Pinpoint the cell where the given text exists, returning its (X, Y) midpoint coordinate. 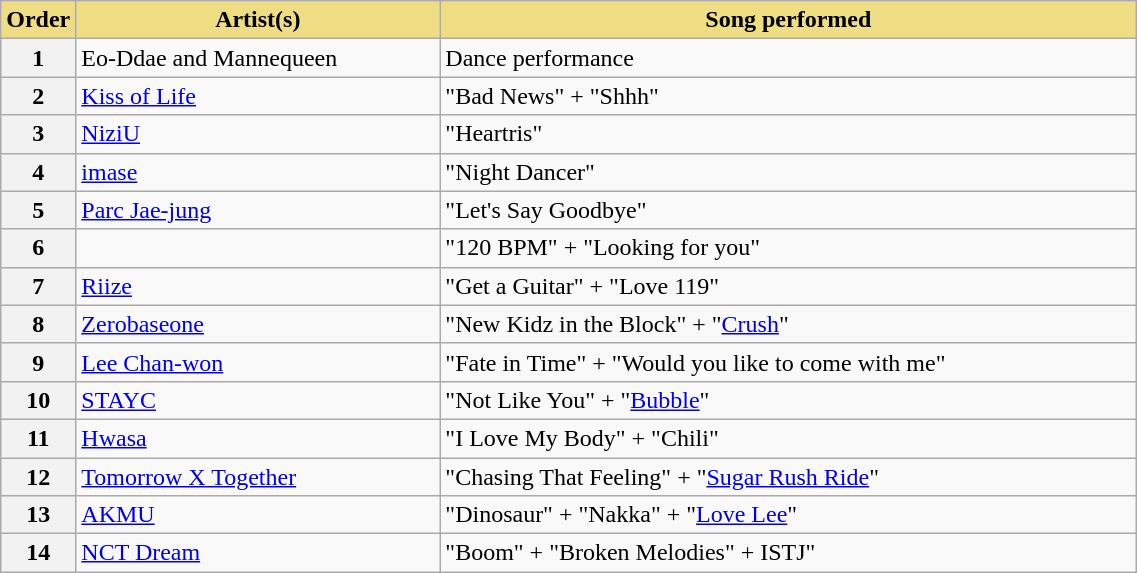
Zerobaseone (258, 324)
Lee Chan-won (258, 362)
"Chasing That Feeling" + "Sugar Rush Ride" (788, 477)
12 (38, 477)
1 (38, 58)
"Fate in Time" + "Would you like to come with me" (788, 362)
11 (38, 438)
"Boom" + "Broken Melodies" + ISTJ" (788, 553)
5 (38, 210)
3 (38, 134)
4 (38, 172)
Eo-Ddae and Mannequeen (258, 58)
Dance performance (788, 58)
14 (38, 553)
Hwasa (258, 438)
"New Kidz in the Block" + "Crush" (788, 324)
"Not Like You" + "Bubble" (788, 400)
Tomorrow X Together (258, 477)
STAYC (258, 400)
"Let's Say Goodbye" (788, 210)
"Dinosaur" + "Nakka" + "Love Lee" (788, 515)
2 (38, 96)
6 (38, 248)
8 (38, 324)
"Night Dancer" (788, 172)
Artist(s) (258, 20)
"Get a Guitar" + "Love 119" (788, 286)
Order (38, 20)
imase (258, 172)
13 (38, 515)
AKMU (258, 515)
Kiss of Life (258, 96)
NCT Dream (258, 553)
"I Love My Body" + "Chili" (788, 438)
"120 BPM" + "Looking for you" (788, 248)
"Heartris" (788, 134)
Song performed (788, 20)
10 (38, 400)
7 (38, 286)
Parc Jae-jung (258, 210)
NiziU (258, 134)
Riize (258, 286)
"Bad News" + "Shhh" (788, 96)
9 (38, 362)
